Extract the [X, Y] coordinate from the center of the cell holding the provided text.  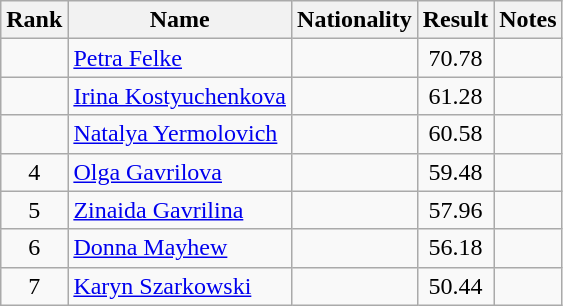
Karyn Szarkowski [180, 286]
57.96 [455, 210]
56.18 [455, 248]
Notes [528, 20]
Petra Felke [180, 58]
Irina Kostyuchenkova [180, 96]
Natalya Yermolovich [180, 134]
Olga Gavrilova [180, 172]
70.78 [455, 58]
60.58 [455, 134]
5 [34, 210]
Name [180, 20]
4 [34, 172]
Zinaida Gavrilina [180, 210]
Donna Mayhew [180, 248]
7 [34, 286]
59.48 [455, 172]
50.44 [455, 286]
Rank [34, 20]
Nationality [355, 20]
6 [34, 248]
Result [455, 20]
61.28 [455, 96]
